Locate the cell with the specified text and output its [x, y] center coordinate. 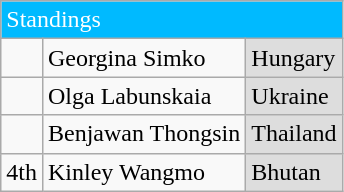
Olga Labunskaia [144, 96]
Thailand [294, 134]
Bhutan [294, 172]
Benjawan Thongsin [144, 134]
Standings [172, 20]
Ukraine [294, 96]
4th [22, 172]
Georgina Simko [144, 58]
Kinley Wangmo [144, 172]
Hungary [294, 58]
